Find where the given text appears and provide that cell's center as [X, Y] coordinate. 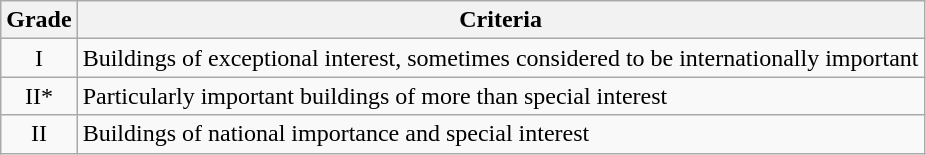
Criteria [500, 20]
Buildings of national importance and special interest [500, 134]
Particularly important buildings of more than special interest [500, 96]
I [39, 58]
Grade [39, 20]
II* [39, 96]
II [39, 134]
Buildings of exceptional interest, sometimes considered to be internationally important [500, 58]
